Search for the cell housing the specified text and yield its (X, Y) center coordinate. 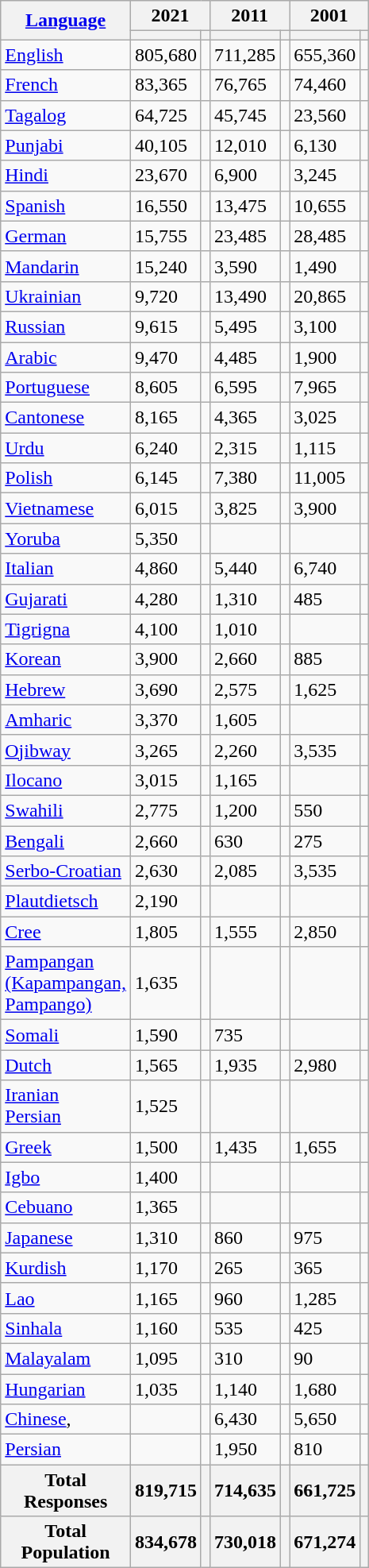
Somali (66, 1035)
1,500 (165, 1147)
6,900 (246, 176)
1,635 (165, 983)
9,470 (165, 357)
1,170 (165, 1268)
3,265 (165, 750)
6,145 (165, 478)
Language (66, 21)
Tagalog (66, 115)
8,165 (165, 418)
11,005 (325, 478)
Dutch (66, 1065)
1,565 (165, 1065)
28,485 (325, 236)
Sinhala (66, 1328)
Chinese, (66, 1419)
3,015 (165, 780)
Mandarin (66, 266)
2,190 (165, 902)
2,630 (165, 871)
23,560 (325, 115)
64,725 (165, 115)
2,850 (325, 932)
425 (325, 1328)
Cebuano (66, 1207)
5,440 (246, 569)
860 (246, 1238)
Cree (66, 932)
Polish (66, 478)
885 (325, 659)
90 (325, 1358)
8,605 (165, 388)
Hindi (66, 176)
1,655 (325, 1147)
4,860 (165, 569)
23,670 (165, 176)
1,950 (246, 1450)
819,715 (165, 1490)
1,115 (325, 448)
2,980 (325, 1065)
1,805 (165, 932)
Arabic (66, 357)
40,105 (165, 145)
Gujarati (66, 599)
Spanish (66, 206)
1,365 (165, 1207)
485 (325, 599)
834,678 (165, 1543)
2001 (329, 16)
13,490 (246, 296)
2,575 (246, 689)
Malayalam (66, 1358)
1,625 (325, 689)
5,495 (246, 326)
714,635 (246, 1490)
Plautdietsch (66, 902)
Lao (66, 1298)
Cantonese (66, 418)
4,100 (165, 629)
9,615 (165, 326)
Persian (66, 1450)
10,655 (325, 206)
3,825 (246, 508)
4,485 (246, 357)
310 (246, 1358)
Italian (66, 569)
Hebrew (66, 689)
Russian (66, 326)
7,965 (325, 388)
6,015 (165, 508)
1,490 (325, 266)
7,380 (246, 478)
730,018 (246, 1543)
Portuguese (66, 388)
83,365 (165, 85)
Urdu (66, 448)
23,485 (246, 236)
Igbo (66, 1177)
2021 (170, 16)
15,240 (165, 266)
TotalResponses (66, 1490)
4,280 (165, 599)
810 (325, 1450)
365 (325, 1268)
671,274 (325, 1543)
960 (246, 1298)
Yoruba (66, 539)
6,130 (325, 145)
6,595 (246, 388)
1,400 (165, 1177)
1,010 (246, 629)
550 (325, 810)
15,755 (165, 236)
661,725 (325, 1490)
5,650 (325, 1419)
Greek (66, 1147)
1,200 (246, 810)
76,765 (246, 85)
45,745 (246, 115)
1,590 (165, 1035)
2,775 (165, 810)
German (66, 236)
1,935 (246, 1065)
265 (246, 1268)
Pampangan(Kapampangan,Pampango) (66, 983)
French (66, 85)
975 (325, 1238)
2,260 (246, 750)
2011 (250, 16)
655,360 (325, 55)
IranianPersian (66, 1106)
13,475 (246, 206)
2,085 (246, 871)
1,035 (165, 1389)
1,605 (246, 720)
805,680 (165, 55)
Swahili (66, 810)
4,365 (246, 418)
1,435 (246, 1147)
1,680 (325, 1389)
3,690 (165, 689)
1,555 (246, 932)
5,350 (165, 539)
6,430 (246, 1419)
6,240 (165, 448)
6,740 (325, 569)
630 (246, 841)
3,590 (246, 266)
2,315 (246, 448)
Ukrainian (66, 296)
3,100 (325, 326)
74,460 (325, 85)
3,245 (325, 176)
1,160 (165, 1328)
English (66, 55)
3,025 (325, 418)
Bengali (66, 841)
Japanese (66, 1238)
1,140 (246, 1389)
Hungarian (66, 1389)
Ilocano (66, 780)
Vietnamese (66, 508)
12,010 (246, 145)
20,865 (325, 296)
TotalPopulation (66, 1543)
Serbo-Croatian (66, 871)
Tigrigna (66, 629)
1,525 (165, 1106)
16,550 (165, 206)
Kurdish (66, 1268)
3,370 (165, 720)
Ojibway (66, 750)
Korean (66, 659)
1,285 (325, 1298)
275 (325, 841)
1,900 (325, 357)
Amharic (66, 720)
535 (246, 1328)
711,285 (246, 55)
Punjabi (66, 145)
9,720 (165, 296)
735 (246, 1035)
1,095 (165, 1358)
